Return the (X, Y) coordinate for the center point of the cell that contains the specified text.  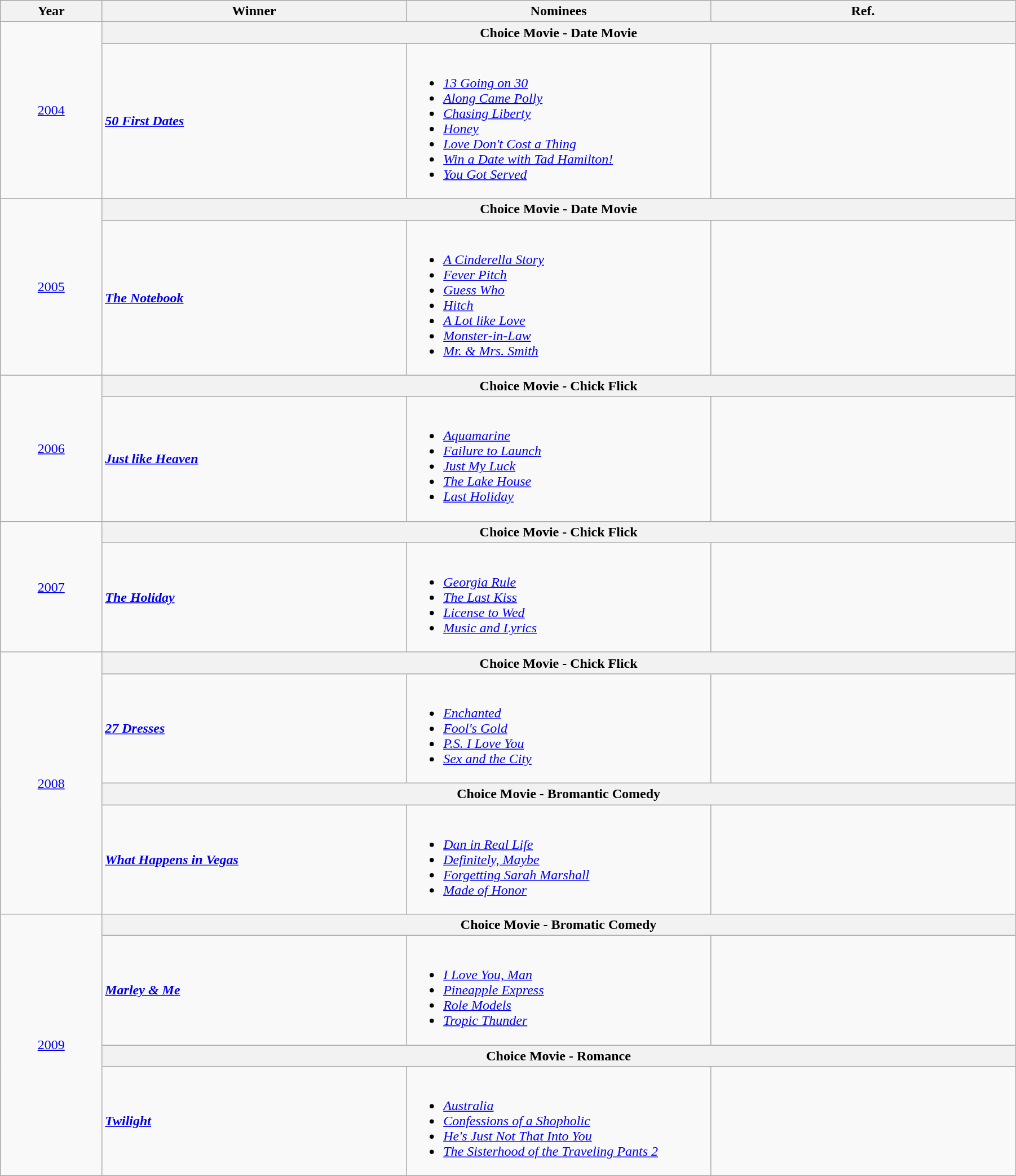
Year (51, 11)
AquamarineFailure to LaunchJust My LuckThe Lake HouseLast Holiday (559, 459)
2007 (51, 587)
27 Dresses (254, 728)
2009 (51, 1045)
The Holiday (254, 597)
13 Going on 30Along Came PollyChasing LibertyHoneyLove Don't Cost a ThingWin a Date with Tad Hamilton!You Got Served (559, 121)
AustraliaConfessions of a ShopholicHe's Just Not That Into YouThe Sisterhood of the Traveling Pants 2 (559, 1121)
The Notebook (254, 298)
50 First Dates (254, 121)
Choice Movie - Bromatic Comedy (559, 925)
Georgia RuleThe Last KissLicense to WedMusic and Lyrics (559, 597)
I Love You, ManPineapple ExpressRole ModelsTropic Thunder (559, 990)
Twilight (254, 1121)
2006 (51, 448)
A Cinderella StoryFever PitchGuess WhoHitchA Lot like LoveMonster-in-LawMr. & Mrs. Smith (559, 298)
2004 (51, 111)
2005 (51, 287)
Choice Movie - Bromantic Comedy (559, 794)
Dan in Real LifeDefinitely, MaybeForgetting Sarah MarshallMade of Honor (559, 859)
2008 (51, 783)
Just like Heaven (254, 459)
Nominees (559, 11)
Ref. (863, 11)
Marley & Me (254, 990)
What Happens in Vegas (254, 859)
Winner (254, 11)
EnchantedFool's GoldP.S. I Love YouSex and the City (559, 728)
Choice Movie - Romance (559, 1056)
